Provide the [X, Y] coordinate of the cell's center where the given text is located.  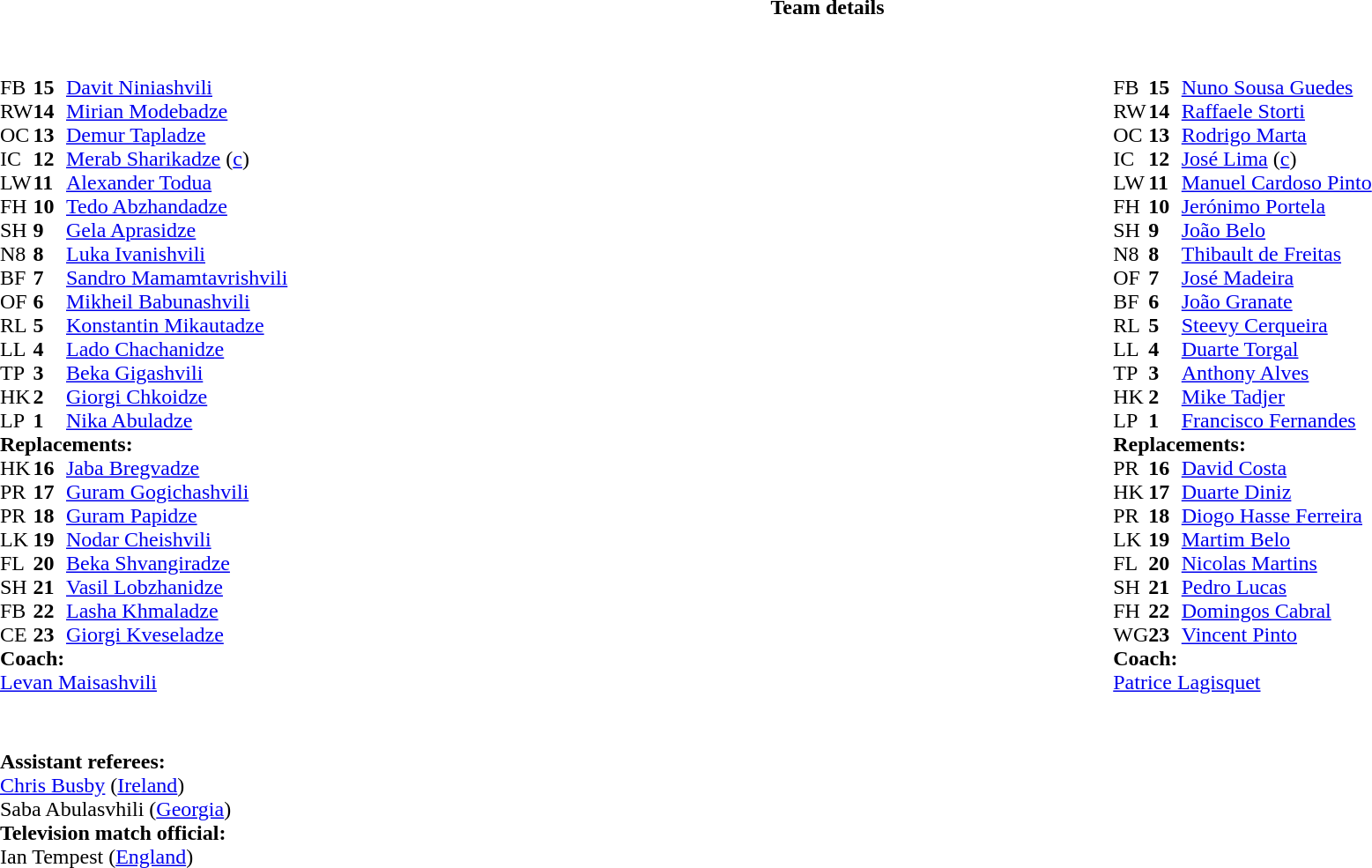
Gela Aprasidze [176, 231]
Raffaele Storti [1277, 111]
Mirian Modebadze [176, 111]
Jerónimo Portela [1277, 206]
Luka Ivanishvili [176, 254]
Lado Chachanidze [176, 349]
Levan Maisashvili [144, 682]
Patrice Lagisquet [1242, 682]
Alexander Todua [176, 183]
Diogo Hasse Ferreira [1277, 516]
Pedro Lucas [1277, 587]
Nicolas Martins [1277, 564]
João Granate [1277, 301]
Tedo Abzhandadze [176, 206]
Martim Belo [1277, 539]
Duarte Torgal [1277, 349]
Thibault de Freitas [1277, 254]
Vincent Pinto [1277, 634]
Manuel Cardoso Pinto [1277, 183]
Francisco Fernandes [1277, 421]
Nuno Sousa Guedes [1277, 88]
Mike Tadjer [1277, 397]
Jaba Bregvadze [176, 469]
Domingos Cabral [1277, 612]
José Lima (c) [1277, 159]
David Costa [1277, 469]
João Belo [1277, 231]
Steevy Cerqueira [1277, 326]
Davit Niniashvili [176, 88]
Vasil Lobzhanidze [176, 587]
José Madeira [1277, 278]
Giorgi Kveseladze [176, 634]
Merab Sharikadze (c) [176, 159]
Guram Papidze [176, 516]
Giorgi Chkoidze [176, 397]
Mikheil Babunashvili [176, 301]
Guram Gogichashvili [176, 492]
Anthony Alves [1277, 374]
Beka Shvangiradze [176, 564]
Sandro Mamamtavrishvili [176, 278]
Beka Gigashvili [176, 374]
Rodrigo Marta [1277, 136]
CE [17, 634]
Duarte Diniz [1277, 492]
Lasha Khmaladze [176, 612]
Nodar Cheishvili [176, 539]
WG [1131, 634]
Demur Tapladze [176, 136]
Konstantin Mikautadze [176, 326]
Nika Abuladze [176, 421]
